Return the (x, y) coordinate for the center point of the cell that contains the specified text.  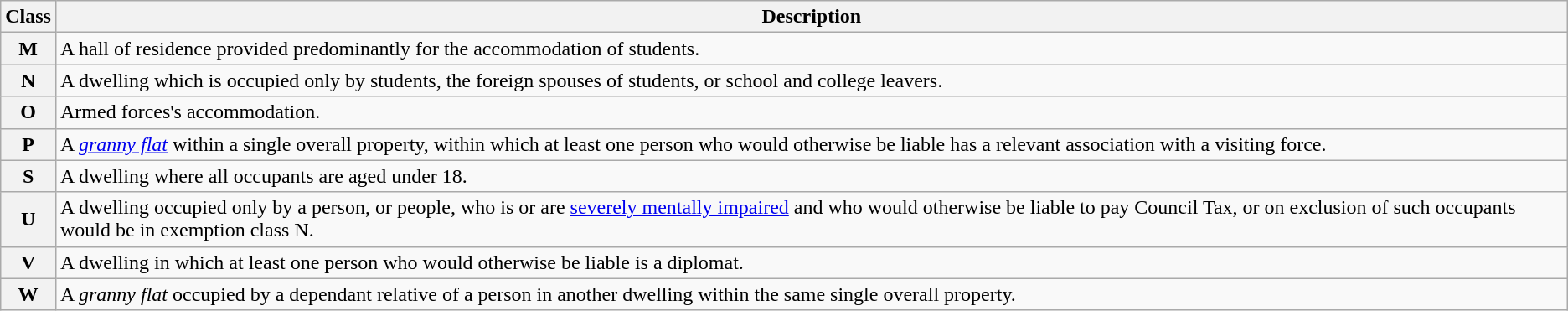
O (28, 112)
U (28, 220)
A dwelling which is occupied only by students, the foreign spouses of students, or school and college leavers. (811, 80)
A granny flat occupied by a dependant relative of a person in another dwelling within the same single overall property. (811, 294)
W (28, 294)
Armed forces's accommodation. (811, 112)
Description (811, 17)
P (28, 144)
A hall of residence provided predominantly for the accommodation of students. (811, 49)
A dwelling where all occupants are aged under 18. (811, 176)
N (28, 80)
A dwelling in which at least one person who would otherwise be liable is a diplomat. (811, 262)
V (28, 262)
S (28, 176)
M (28, 49)
Class (28, 17)
